Detect which cell encompasses the target text, then output its (X, Y) center coordinate. 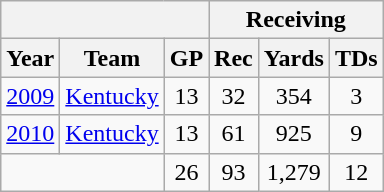
3 (356, 96)
2010 (30, 134)
12 (356, 172)
26 (186, 172)
TDs (356, 58)
Team (112, 58)
GP (186, 58)
Receiving (296, 20)
Year (30, 58)
1,279 (294, 172)
9 (356, 134)
32 (234, 96)
925 (294, 134)
2009 (30, 96)
61 (234, 134)
Rec (234, 58)
354 (294, 96)
93 (234, 172)
Yards (294, 58)
